Capture the cell that displays the provided text and extract its (x, y) central coordinate. 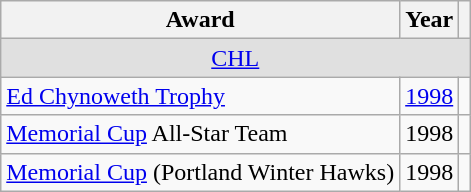
Award (200, 20)
Year (430, 20)
Memorial Cup All-Star Team (200, 134)
CHL (236, 58)
Memorial Cup (Portland Winter Hawks) (200, 172)
Ed Chynoweth Trophy (200, 96)
